Find where the given text appears and provide that cell's center as [x, y] coordinate. 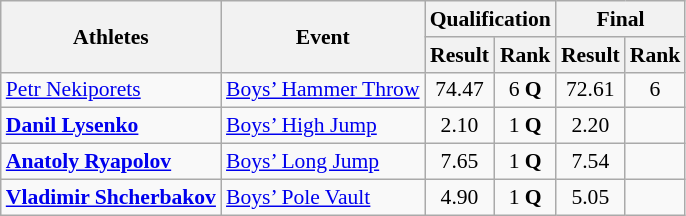
74.47 [460, 90]
2.20 [590, 126]
Boys’ Hammer Throw [323, 90]
Final [620, 19]
Athletes [111, 36]
Boys’ High Jump [323, 126]
Petr Nekiporets [111, 90]
Boys’ Long Jump [323, 162]
7.65 [460, 162]
4.90 [460, 197]
Danil Lysenko [111, 126]
5.05 [590, 197]
7.54 [590, 162]
Qualification [490, 19]
Anatoly Ryapolov [111, 162]
Vladimir Shcherbakov [111, 197]
Boys’ Pole Vault [323, 197]
2.10 [460, 126]
72.61 [590, 90]
Event [323, 36]
6 [656, 90]
6 Q [524, 90]
